Return the (X, Y) coordinate for the center point of the cell that contains the specified text.  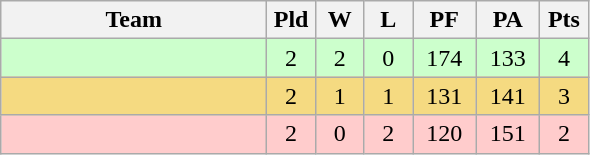
Pld (292, 20)
PA (508, 20)
3 (564, 96)
141 (508, 96)
W (340, 20)
L (388, 20)
120 (444, 134)
Pts (564, 20)
4 (564, 58)
131 (444, 96)
174 (444, 58)
PF (444, 20)
151 (508, 134)
Team (134, 20)
133 (508, 58)
